Find where the given text appears and provide that cell's center as [X, Y] coordinate. 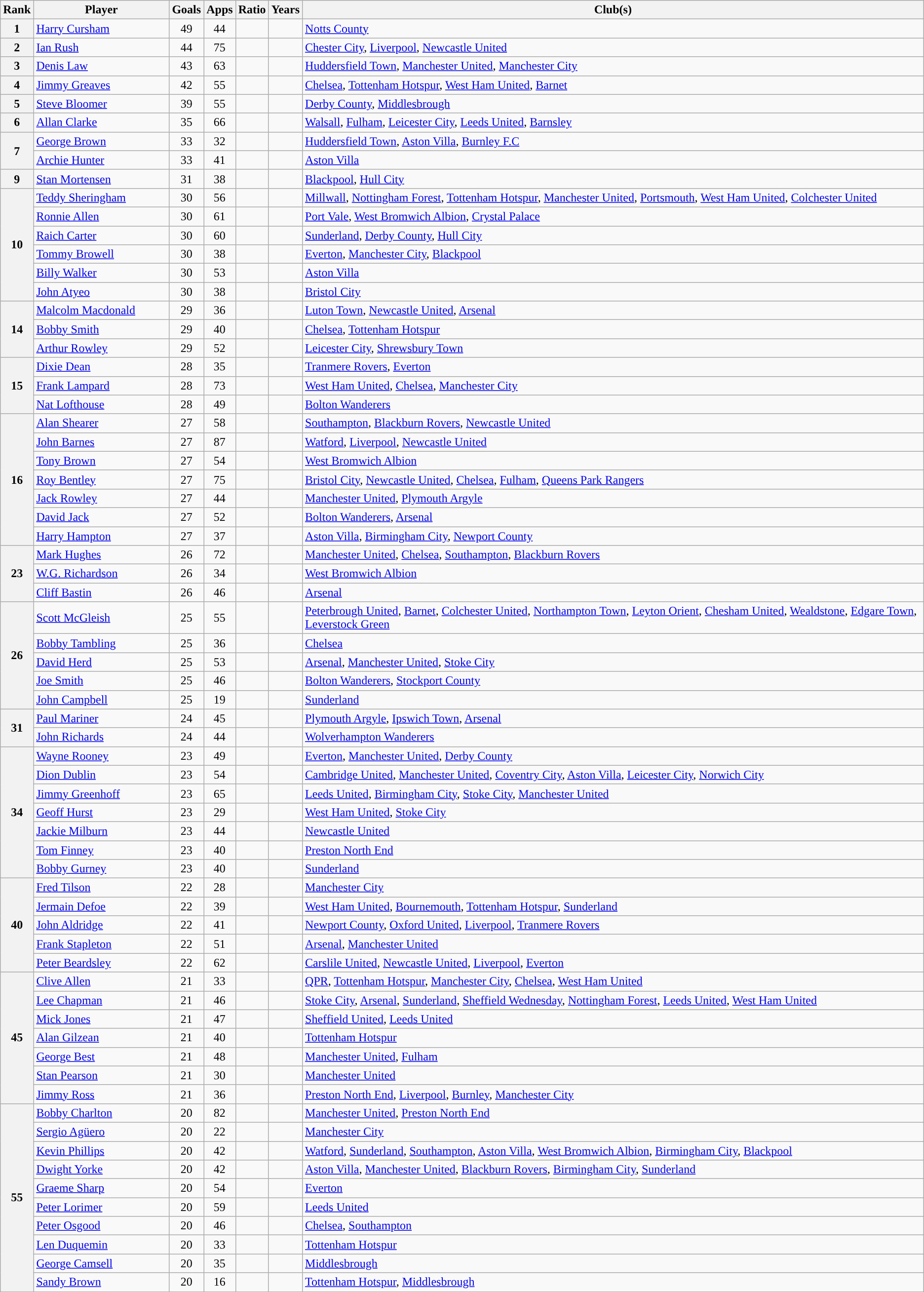
Bolton Wanderers, Stockport County [613, 681]
Cliff Bastin [102, 592]
10 [17, 244]
Blackpool, Hull City [613, 179]
Roy Bentley [102, 479]
Frank Lampard [102, 386]
Harry Hampton [102, 536]
Jimmy Ross [102, 1094]
Goals [187, 10]
Stan Mortensen [102, 179]
19 [220, 700]
63 [220, 66]
Notts County [613, 29]
Arsenal [613, 592]
Scott McGleish [102, 618]
George Best [102, 1057]
Peterbrough United, Barnet, Colchester United, Northampton Town, Leyton Orient, Chesham United, Wealdstone, Edgare Town, Leverstock Green [613, 618]
John Atyeo [102, 292]
Bristol City [613, 292]
Wayne Rooney [102, 756]
Tony Brown [102, 461]
George Camsell [102, 1263]
Frank Stapleton [102, 944]
Tom Finney [102, 850]
Lee Chapman [102, 1000]
32 [220, 141]
Apps [220, 10]
Bolton Wanderers, Arsenal [613, 517]
Allan Clarke [102, 122]
Years [285, 10]
Peter Lorimer [102, 1207]
Sandy Brown [102, 1282]
37 [220, 536]
Stoke City, Arsenal, Sunderland, Sheffield Wednesday, Nottingham Forest, Leeds United, West Ham United [613, 1000]
Chelsea, Tottenham Hotspur [613, 329]
Steve Bloomer [102, 104]
David Jack [102, 517]
62 [220, 963]
Alan Gilzean [102, 1038]
Peter Osgood [102, 1226]
6 [17, 122]
Manchester United, Chelsea, Southampton, Blackburn Rovers [613, 555]
Ian Rush [102, 47]
Nat Lofthouse [102, 404]
Arthur Rowley [102, 348]
Stan Pearson [102, 1075]
Clive Allen [102, 981]
65 [220, 793]
Ronnie Allen [102, 216]
9 [17, 179]
Jermain Defoe [102, 906]
Plymouth Argyle, Ipswich Town, Arsenal [613, 718]
72 [220, 555]
Billy Walker [102, 273]
56 [220, 197]
Chelsea, Southampton [613, 1226]
Tommy Browell [102, 254]
Raich Carter [102, 235]
Jimmy Greaves [102, 85]
Everton, Manchester United, Derby County [613, 756]
Aston Villa, Manchester United, Blackburn Rovers, Birmingham City, Sunderland [613, 1170]
W.G. Richardson [102, 574]
Arsenal, Manchester United, Stoke City [613, 662]
Rank [17, 10]
West Ham United, Bournemouth, Tottenham Hotspur, Sunderland [613, 906]
87 [220, 442]
Bobby Smith [102, 329]
Bobby Tambling [102, 643]
Manchester United, Preston North End [613, 1113]
Carslile United, Newcastle United, Liverpool, Everton [613, 963]
73 [220, 386]
Alan Shearer [102, 423]
Chelsea [613, 643]
Bobby Gurney [102, 869]
Preston North End, Liverpool, Burnley, Manchester City [613, 1094]
Harry Cursham [102, 29]
John Richards [102, 737]
Manchester United, Fulham [613, 1057]
Watford, Sunderland, Southampton, Aston Villa, West Bromwich Albion, Birmingham City, Blackpool [613, 1151]
Southampton, Blackburn Rovers, Newcastle United [613, 423]
John Campbell [102, 700]
Ratio [252, 10]
John Barnes [102, 442]
5 [17, 104]
Chester City, Liverpool, Newcastle United [613, 47]
Leicester City, Shrewsbury Town [613, 348]
Tranmere Rovers, Everton [613, 367]
Middlesbrough [613, 1263]
7 [17, 151]
Fred Tilson [102, 888]
Manchester United [613, 1075]
Club(s) [613, 10]
Geoff Hurst [102, 812]
Everton, Manchester City, Blackpool [613, 254]
Manchester United, Plymouth Argyle [613, 498]
Millwall, Nottingham Forest, Tottenham Hotspur, Manchester United, Portsmouth, West Ham United, Colchester United [613, 197]
1 [17, 29]
Huddersfield Town, Manchester United, Manchester City [613, 66]
Mick Jones [102, 1019]
John Aldridge [102, 925]
Jackie Milburn [102, 831]
Jimmy Greenhoff [102, 793]
66 [220, 122]
14 [17, 329]
43 [187, 66]
Sunderland, Derby County, Hull City [613, 235]
Port Vale, West Bromwich Albion, Crystal Palace [613, 216]
Walsall, Fulham, Leicester City, Leeds United, Barnsley [613, 122]
Graeme Sharp [102, 1188]
Bobby Charlton [102, 1113]
Bristol City, Newcastle United, Chelsea, Fulham, Queens Park Rangers [613, 479]
Aston Villa, Birmingham City, Newport County [613, 536]
Dion Dublin [102, 775]
Malcolm Macdonald [102, 311]
Dixie Dean [102, 367]
Tottenham Hotspur, Middlesbrough [613, 1282]
Denis Law [102, 66]
Sheffield United, Leeds United [613, 1019]
Luton Town, Newcastle United, Arsenal [613, 311]
Cambridge United, Manchester United, Coventry City, Aston Villa, Leicester City, Norwich City [613, 775]
Dwight Yorke [102, 1170]
Jack Rowley [102, 498]
George Brown [102, 141]
Newcastle United [613, 831]
Preston North End [613, 850]
3 [17, 66]
48 [220, 1057]
82 [220, 1113]
Bolton Wanderers [613, 404]
Wolverhampton Wanderers [613, 737]
Joe Smith [102, 681]
Leeds United, Birmingham City, Stoke City, Manchester United [613, 793]
Newport County, Oxford United, Liverpool, Tranmere Rovers [613, 925]
Everton [613, 1188]
QPR, Tottenham Hotspur, Manchester City, Chelsea, West Ham United [613, 981]
Mark Hughes [102, 555]
59 [220, 1207]
Len Duquemin [102, 1245]
Sergio Agüero [102, 1132]
15 [17, 386]
Kevin Phillips [102, 1151]
Player [102, 10]
61 [220, 216]
2 [17, 47]
58 [220, 423]
Arsenal, Manchester United [613, 944]
Derby County, Middlesbrough [613, 104]
Watford, Liverpool, Newcastle United [613, 442]
60 [220, 235]
Teddy Sheringham [102, 197]
4 [17, 85]
47 [220, 1019]
Archie Hunter [102, 160]
West Ham United, Chelsea, Manchester City [613, 386]
Paul Mariner [102, 718]
Leeds United [613, 1207]
51 [220, 944]
West Ham United, Stoke City [613, 812]
Huddersfield Town, Aston Villa, Burnley F.C [613, 141]
Peter Beardsley [102, 963]
Chelsea, Tottenham Hotspur, West Ham United, Barnet [613, 85]
David Herd [102, 662]
